Provide the (X, Y) coordinate of the cell's center where the given text is located.  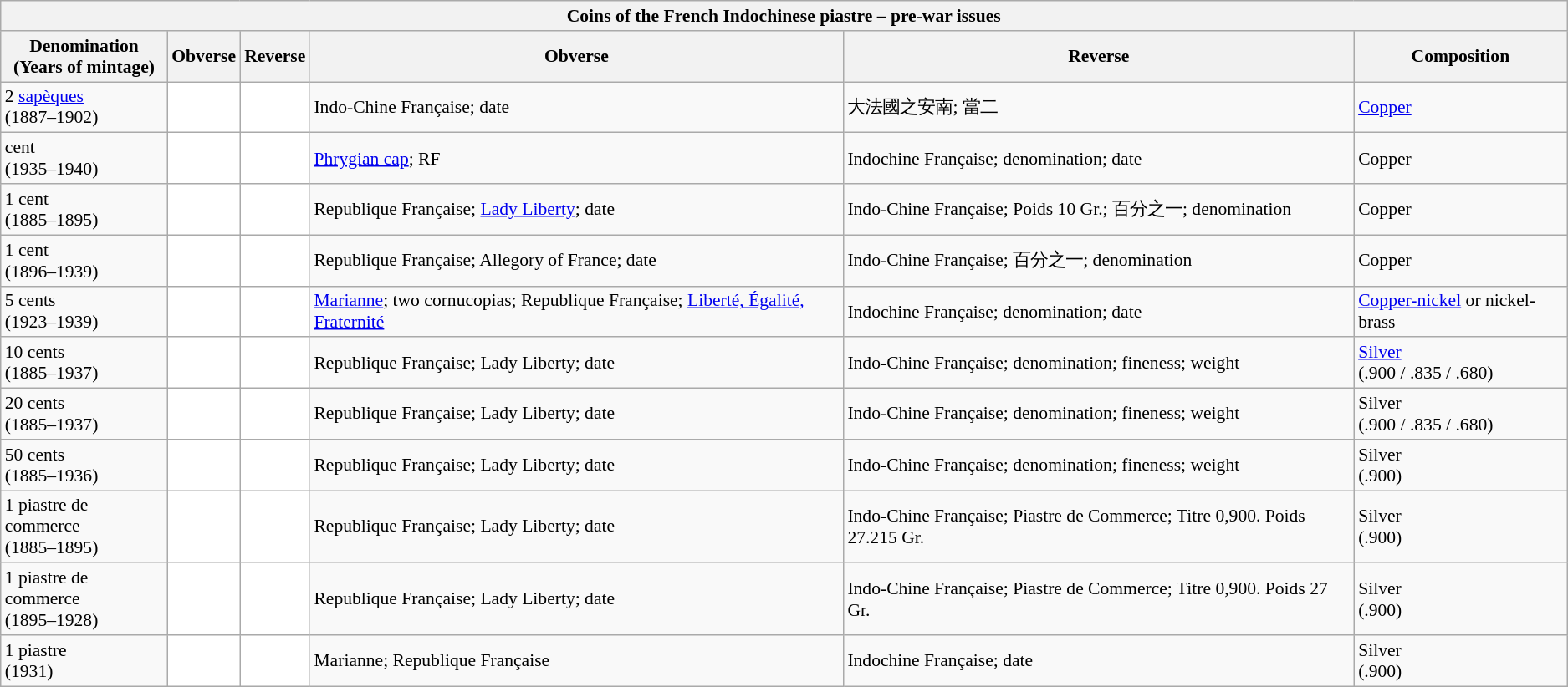
Marianne; two cornucopias; Republique Française; Liberté, Égalité, Fraternité (576, 311)
cent(1935–1940) (84, 159)
Copper-nickel or nickel-brass (1460, 311)
Indo-Chine Française; Piastre de Commerce; Titre 0,900. Poids 27.215 Gr. (1099, 527)
1 piastre de commerce(1895–1928) (84, 600)
Indochine Française; date (1099, 660)
10 cents(1885–1937) (84, 363)
20 cents(1885–1937) (84, 415)
Republique Française; Allegory of France; date (576, 261)
Denomination(Years of mintage) (84, 57)
2 sapèques(1887–1902) (84, 107)
Phrygian cap; RF (576, 159)
大法國之安南; 當二 (1099, 107)
Marianne; Republique Française (576, 660)
Indo-Chine Française; date (576, 107)
1 piastre de commerce(1885–1895) (84, 527)
Indo-Chine Française; Piastre de Commerce; Titre 0,900. Poids 27 Gr. (1099, 600)
Indo-Chine Française; 百分之一; denomination (1099, 261)
1 cent(1896–1939) (84, 261)
Composition (1460, 57)
1 piastre(1931) (84, 660)
Coins of the French Indochinese piastre – pre-war issues (784, 16)
Indo-Chine Française; Poids 10 Gr.; 百分之一; denomination (1099, 209)
5 cents(1923–1939) (84, 311)
50 cents(1885–1936) (84, 465)
1 cent(1885–1895) (84, 209)
